Scan for the cell matching the given text and deliver its (X, Y) coordinate at center. 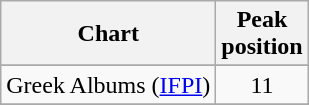
Greek Albums (IFPI) (108, 85)
Peakposition (262, 34)
11 (262, 85)
Chart (108, 34)
